Return [X, Y] of the center of cell containing provided text 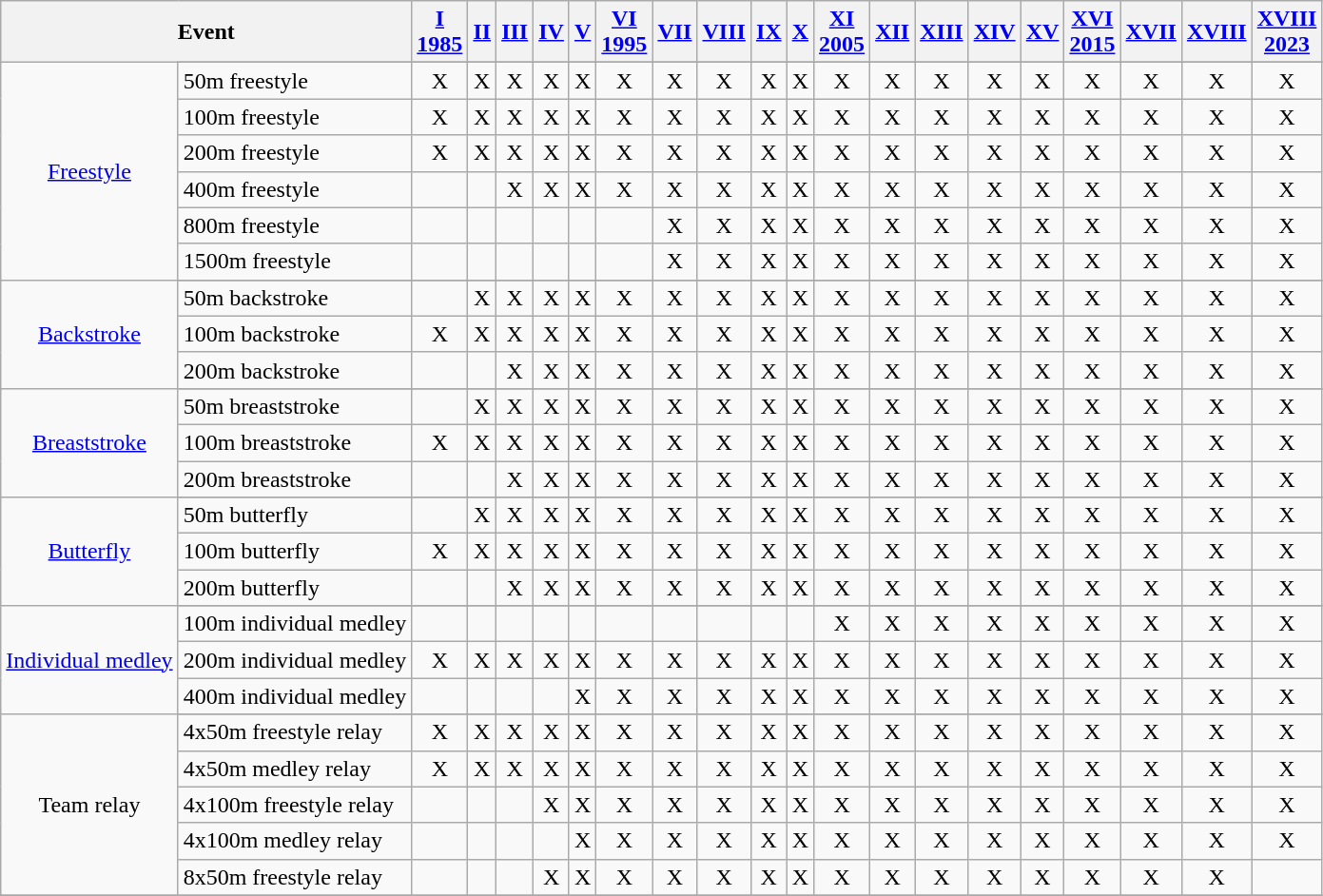
200m freestyle [295, 153]
XVII [1151, 32]
XVI2015 [1092, 32]
8x50m freestyle relay [295, 877]
IV [552, 32]
Butterfly [89, 552]
4x100m medley relay [295, 841]
Breaststroke [89, 442]
50m breaststroke [295, 406]
II [482, 32]
200m breaststroke [295, 478]
Freestyle [89, 171]
100m freestyle [295, 117]
50m butterfly [295, 516]
100m butterfly [295, 552]
200m butterfly [295, 588]
XI2005 [843, 32]
XVIII2023 [1287, 32]
400m freestyle [295, 189]
Individual medley [89, 660]
50m freestyle [295, 81]
XVIII [1216, 32]
XIII [942, 32]
800m freestyle [295, 225]
Event [206, 32]
200m backstroke [295, 370]
III [516, 32]
VII [675, 32]
100m breaststroke [295, 442]
4x100m freestyle relay [295, 805]
1500m freestyle [295, 262]
Team relay [89, 805]
IX [769, 32]
XIV [995, 32]
VIII [724, 32]
50m backstroke [295, 298]
200m individual medley [295, 660]
4x50m freestyle relay [295, 732]
XV [1042, 32]
I1985 [439, 32]
400m individual medley [295, 696]
VI1995 [624, 32]
100m individual medley [295, 624]
XII [892, 32]
100m backstroke [295, 334]
Backstroke [89, 334]
4x50m medley relay [295, 769]
V [582, 32]
